Detect which cell encompasses the target text, then output its [X, Y] center coordinate. 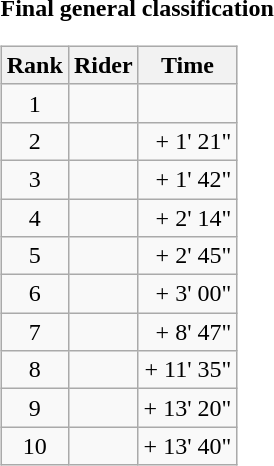
7 [34, 332]
+ 13' 40" [188, 446]
3 [34, 179]
+ 2' 45" [188, 256]
Rank [34, 65]
1 [34, 103]
+ 11' 35" [188, 370]
8 [34, 370]
2 [34, 141]
9 [34, 408]
+ 2' 14" [188, 217]
5 [34, 256]
+ 1' 21" [188, 141]
+ 8' 47" [188, 332]
6 [34, 294]
4 [34, 217]
+ 13' 20" [188, 408]
+ 3' 00" [188, 294]
+ 1' 42" [188, 179]
Time [188, 65]
10 [34, 446]
Rider [103, 65]
